Provide the (X, Y) coordinate of the cell's center where the given text is located.  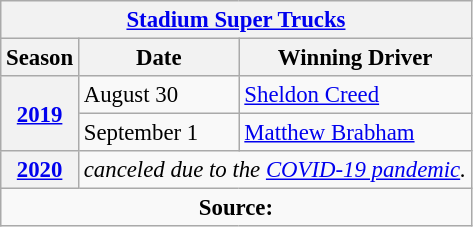
Winning Driver (355, 58)
August 30 (158, 95)
September 1 (158, 133)
Source: (236, 208)
2020 (40, 170)
2019 (40, 114)
Matthew Brabham (355, 133)
canceled due to the COVID-19 pandemic. (274, 170)
Sheldon Creed (355, 95)
Date (158, 58)
Stadium Super Trucks (236, 20)
Season (40, 58)
